Find where the given text appears and provide that cell's center as (x, y) coordinate. 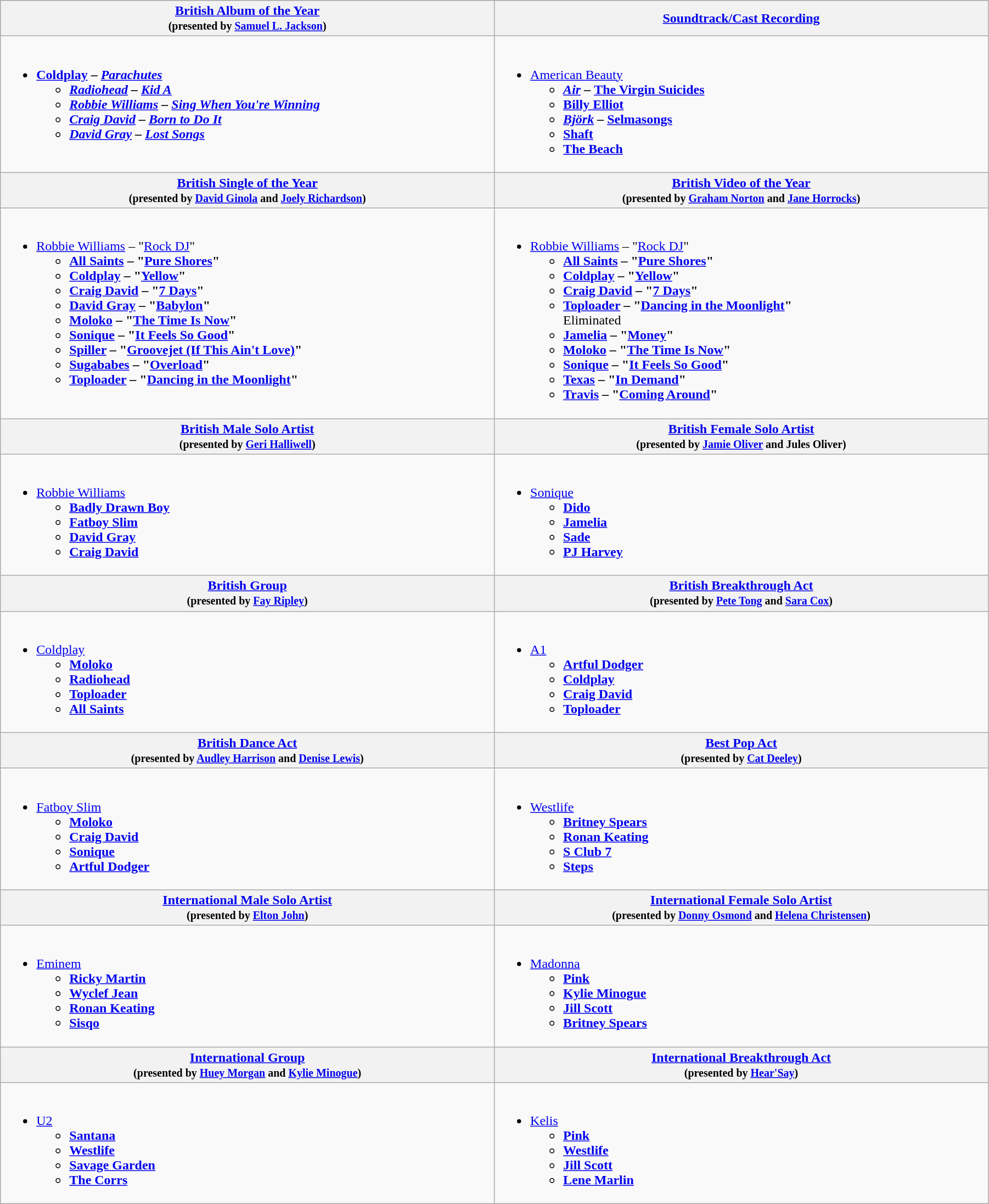
British Breakthrough Act(presented by Pete Tong and Sara Cox) (741, 593)
Robbie WilliamsBadly Drawn BoyFatboy SlimDavid GrayCraig David (248, 515)
EminemRicky MartinWyclef JeanRonan KeatingSisqo (248, 986)
A1Artful DodgerColdplayCraig DavidToploader (741, 672)
SoniqueDidoJameliaSadePJ Harvey (741, 515)
U2SantanaWestlifeSavage GardenThe Corrs (248, 1143)
ColdplayMolokoRadioheadToploaderAll Saints (248, 672)
International Female Solo Artist(presented by Donny Osmond and Helena Christensen) (741, 907)
KelisPinkWestlifeJill ScottLene Marlin (741, 1143)
American BeautyAir – The Virgin SuicidesBilly ElliotBjörk – SelmasongsShaftThe Beach (741, 104)
WestlifeBritney SpearsRonan KeatingS Club 7Steps (741, 829)
British Video of the Year(presented by Graham Norton and Jane Horrocks) (741, 190)
Fatboy SlimMolokoCraig DavidSoniqueArtful Dodger (248, 829)
International Breakthrough Act(presented by Hear'Say) (741, 1064)
British Female Solo Artist(presented by Jamie Oliver and Jules Oliver) (741, 436)
Coldplay – ParachutesRadiohead – Kid ARobbie Williams – Sing When You're WinningCraig David – Born to Do ItDavid Gray – Lost Songs (248, 104)
Soundtrack/Cast Recording (741, 19)
British Album of the Year(presented by Samuel L. Jackson) (248, 19)
British Single of the Year(presented by David Ginola and Joely Richardson) (248, 190)
British Group(presented by Fay Ripley) (248, 593)
International Group(presented by Huey Morgan and Kylie Minogue) (248, 1064)
International Male Solo Artist(presented by Elton John) (248, 907)
MadonnaPinkKylie MinogueJill ScottBritney Spears (741, 986)
Best Pop Act(presented by Cat Deeley) (741, 750)
British Male Solo Artist(presented by Geri Halliwell) (248, 436)
British Dance Act(presented by Audley Harrison and Denise Lewis) (248, 750)
